From the cell containing the given text, extract its center point as (x, y) coordinate. 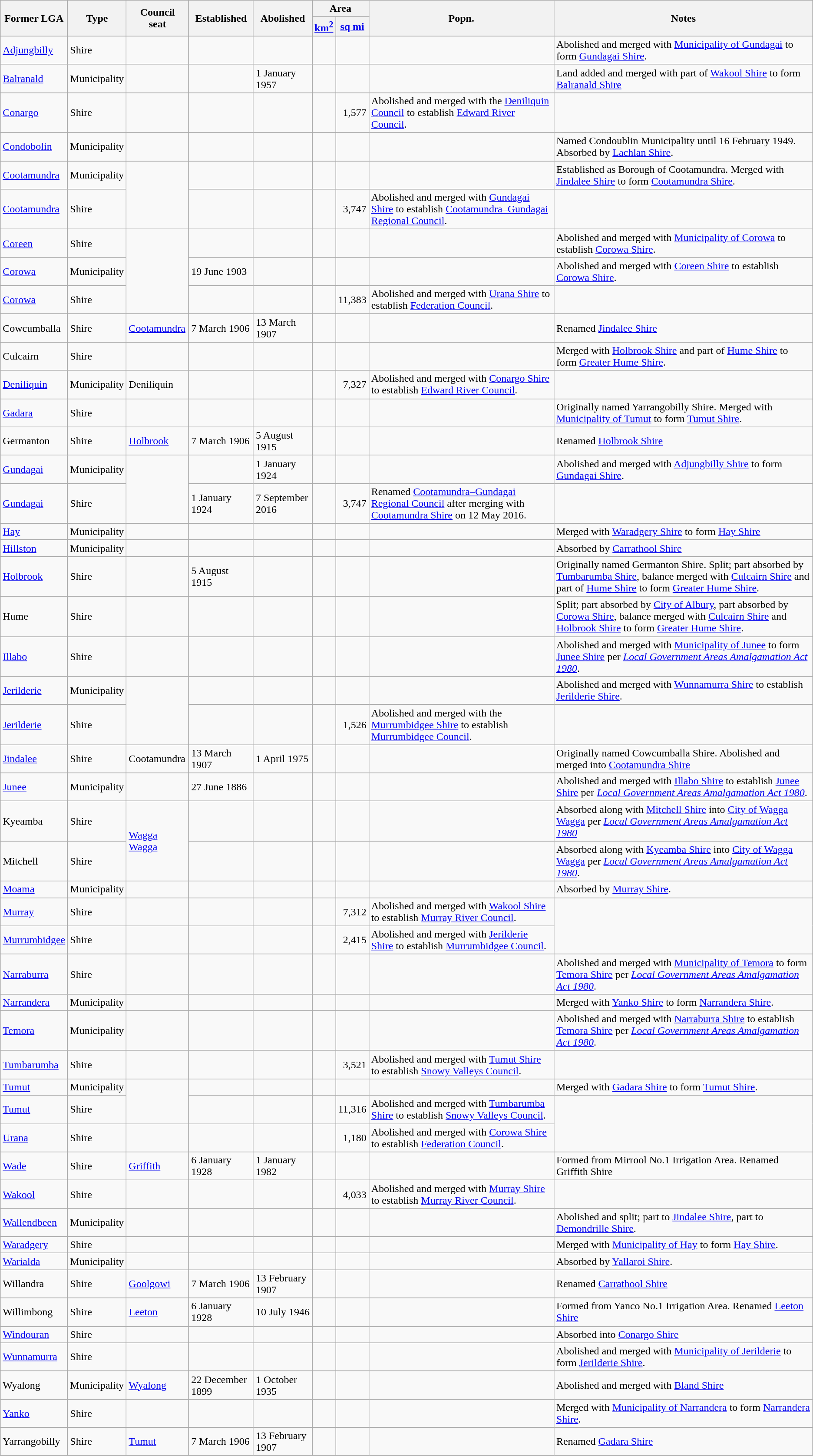
Wagga Wagga (158, 841)
Renamed Cootamundra–Gundagai Regional Council after merging with Cootamundra Shire on 12 May 2016. (461, 503)
2,415 (352, 940)
Abolished and merged with Tumut Shire to establish Snowy Valleys Council. (461, 1065)
Warialda (34, 1261)
Murray (34, 912)
Adjungbilly (34, 50)
Griffith (158, 1166)
Junee (34, 787)
Abolished and merged with the Murrumbidgee Shire to establish Murrumbidgee Council. (461, 725)
Abolished and merged with Narraburra Shire to establish Temora Shire per Local Government Areas Amalgamation Act 1980. (683, 1030)
1,577 (352, 112)
Wade (34, 1166)
Type (97, 18)
Absorbed by Carrathool Shire (683, 548)
Jindalee (34, 759)
Yarrangobilly (34, 1442)
Willimbong (34, 1312)
Originally named Cowcumballa Shire. Abolished and merged into Cootamundra Shire (683, 759)
Renamed Gadara Shire (683, 1442)
Originally named Yarrangobilly Shire. Merged with Municipality of Tumut to form Tumut Shire. (683, 413)
Absorbed along with Mitchell Shire into City of Wagga Wagga per Local Government Areas Amalgamation Act 1980 (683, 821)
Merged with Municipality of Narrandera to form Narrandera Shire. (683, 1413)
Abolished and merged with Conargo Shire to establish Edward River Council. (461, 385)
Kyeamba (34, 821)
Wallendbeen (34, 1223)
Renamed Jindalee Shire (683, 328)
Goolgowi (158, 1284)
Tumbarumba (34, 1065)
Abolished and merged with Municipality of Gundagai to form Gundagai Shire. (683, 50)
11,316 (352, 1110)
Wunnamurra (34, 1357)
Merged with Municipality of Hay to form Hay Shire. (683, 1245)
Abolished and merged with Wakool Shire to establish Murray River Council. (461, 912)
Area (340, 9)
Narrandera (34, 1002)
Yanko (34, 1413)
Abolished and merged with Wunnamurra Shire to establish Jerilderie Shire. (683, 690)
Waradgery (34, 1245)
1,526 (352, 725)
Absorbed by Yallaroi Shire. (683, 1261)
Established as Borough of Cootamundra. Merged with Jindalee Shire to form Cootamundra Shire. (683, 175)
Balranald (34, 78)
Abolished and merged with Murray Shire to establish Murray River Council. (461, 1194)
Abolished and merged with Adjungbilly Shire to form Gundagai Shire. (683, 469)
Cowcumballa (34, 328)
Renamed Carrathool Shire (683, 1284)
Hillston (34, 548)
sq mi (352, 27)
10 July 1946 (282, 1312)
Condobolin (34, 147)
Illabo (34, 657)
Absorbed into Conargo Shire (683, 1334)
Formed from Mirrool No.1 Irrigation Area. Renamed Griffith Shire (683, 1166)
Absorbed by Murray Shire. (683, 889)
Named Condoublin Municipality until 16 February 1949. Absorbed by Lachlan Shire. (683, 147)
Conargo (34, 112)
Land added and merged with part of Wakool Shire to form Balranald Shire (683, 78)
Moama (34, 889)
1 April 1975 (282, 759)
Abolished and merged with Illabo Shire to establish Junee Shire per Local Government Areas Amalgamation Act 1980. (683, 787)
Temora (34, 1030)
Notes (683, 18)
Willandra (34, 1284)
Absorbed along with Kyeamba Shire into City of Wagga Wagga per Local Government Areas Amalgamation Act 1980. (683, 861)
Windouran (34, 1334)
Gadara (34, 413)
Councilseat (158, 18)
Hay (34, 532)
Murrumbidgee (34, 940)
Abolished and merged with Municipality of Temora to form Temora Shire per Local Government Areas Amalgamation Act 1980. (683, 974)
1 October 1935 (282, 1385)
Renamed Holbrook Shire (683, 441)
Culcairn (34, 356)
Abolished and merged with Urana Shire to establish Federation Council. (461, 300)
Former LGA (34, 18)
Hume (34, 617)
Established (221, 18)
Abolished and merged with the Deniliquin Council to establish Edward River Council. (461, 112)
Abolished (282, 18)
Merged with Waradgery Shire to form Hay Shire (683, 532)
1 January 1957 (282, 78)
Abolished and merged with Bland Shire (683, 1385)
4,033 (352, 1194)
Abolished and merged with Tumbarumba Shire to establish Snowy Valleys Council. (461, 1110)
Narraburra (34, 974)
Abolished and split; part to Jindalee Shire, part to Demondrille Shire. (683, 1223)
27 June 1886 (221, 787)
Urana (34, 1138)
3,521 (352, 1065)
1 January 1982 (282, 1166)
Leeton (158, 1312)
Merged with Holbrook Shire and part of Hume Shire to form Greater Hume Shire. (683, 356)
Merged with Gadara Shire to form Tumut Shire. (683, 1087)
Abolished and merged with Municipality of Jerilderie to form Jerilderie Shire. (683, 1357)
Abolished and merged with Gundagai Shire to establish Cootamundra–Gundagai Regional Council. (461, 209)
Abolished and merged with Jerilderie Shire to establish Murrumbidgee Council. (461, 940)
Abolished and merged with Coreen Shire to establish Corowa Shire. (683, 272)
11,383 (352, 300)
Popn. (461, 18)
Germanton (34, 441)
Abolished and merged with Corowa Shire to establish Federation Council. (461, 1138)
Abolished and merged with Municipality of Corowa to establish Corowa Shire. (683, 243)
19 June 1903 (221, 272)
Merged with Yanko Shire to form Narrandera Shire. (683, 1002)
km2 (324, 27)
Mitchell (34, 861)
Abolished and merged with Municipality of Junee to form Junee Shire per Local Government Areas Amalgamation Act 1980. (683, 657)
7,312 (352, 912)
7,327 (352, 385)
22 December 1899 (221, 1385)
Coreen (34, 243)
Wakool (34, 1194)
1,180 (352, 1138)
7 September 2016 (282, 503)
Formed from Yanco No.1 Irrigation Area. Renamed Leeton Shire (683, 1312)
